Scan for the cell matching the given text and deliver its [X, Y] coordinate at center. 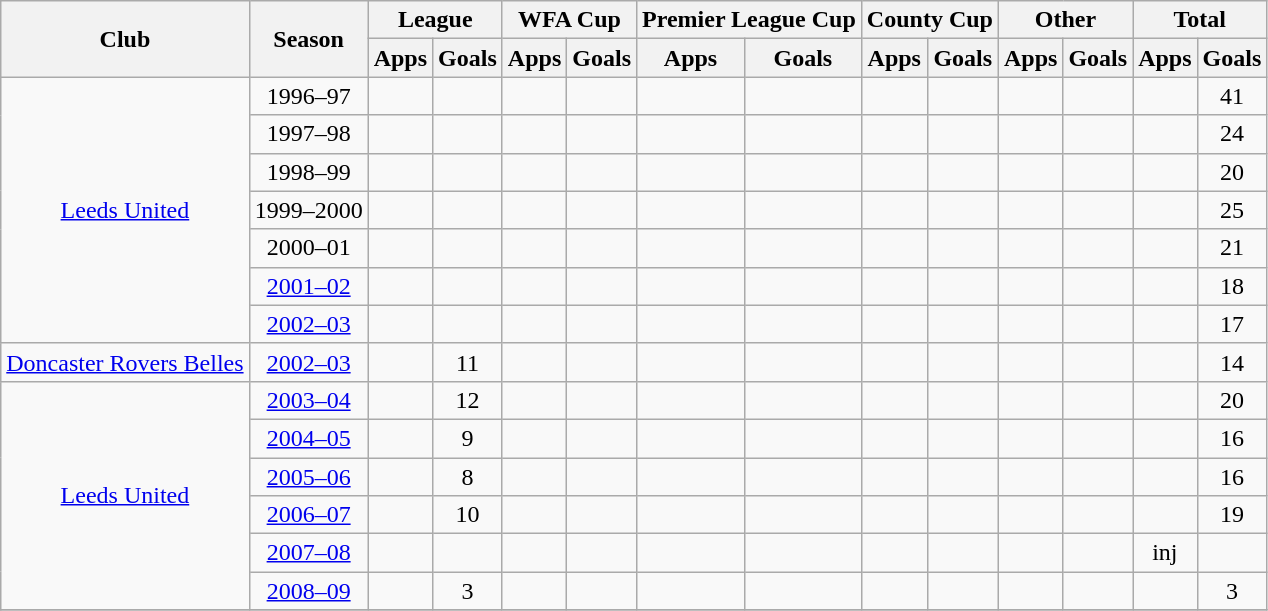
2005–06 [308, 477]
County Cup [930, 20]
41 [1232, 96]
24 [1232, 134]
25 [1232, 210]
Total [1200, 20]
Doncaster Rovers Belles [125, 362]
2004–05 [308, 438]
17 [1232, 324]
2000–01 [308, 248]
2008–09 [308, 591]
11 [468, 362]
1996–97 [308, 96]
Other [1065, 20]
2003–04 [308, 400]
1997–98 [308, 134]
8 [468, 477]
WFA Cup [569, 20]
21 [1232, 248]
2001–02 [308, 286]
inj [1165, 553]
2007–08 [308, 553]
9 [468, 438]
10 [468, 515]
18 [1232, 286]
League [435, 20]
1998–99 [308, 172]
1999–2000 [308, 210]
Club [125, 39]
12 [468, 400]
Premier League Cup [750, 20]
19 [1232, 515]
14 [1232, 362]
Season [308, 39]
2006–07 [308, 515]
